Determine the (x, y) coordinate at the center of the cell enclosing the given text.  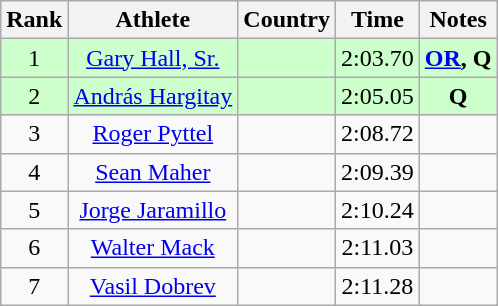
7 (34, 286)
2:08.72 (378, 134)
1 (34, 58)
Time (378, 20)
Rank (34, 20)
6 (34, 248)
Q (458, 96)
Gary Hall, Sr. (153, 58)
2:11.03 (378, 248)
Sean Maher (153, 172)
Roger Pyttel (153, 134)
2:03.70 (378, 58)
OR, Q (458, 58)
Country (287, 20)
5 (34, 210)
András Hargitay (153, 96)
4 (34, 172)
2:05.05 (378, 96)
2 (34, 96)
3 (34, 134)
Walter Mack (153, 248)
2:11.28 (378, 286)
Jorge Jaramillo (153, 210)
2:10.24 (378, 210)
Athlete (153, 20)
2:09.39 (378, 172)
Notes (458, 20)
Vasil Dobrev (153, 286)
